Pinpoint the cell where the given text exists, returning its (x, y) midpoint coordinate. 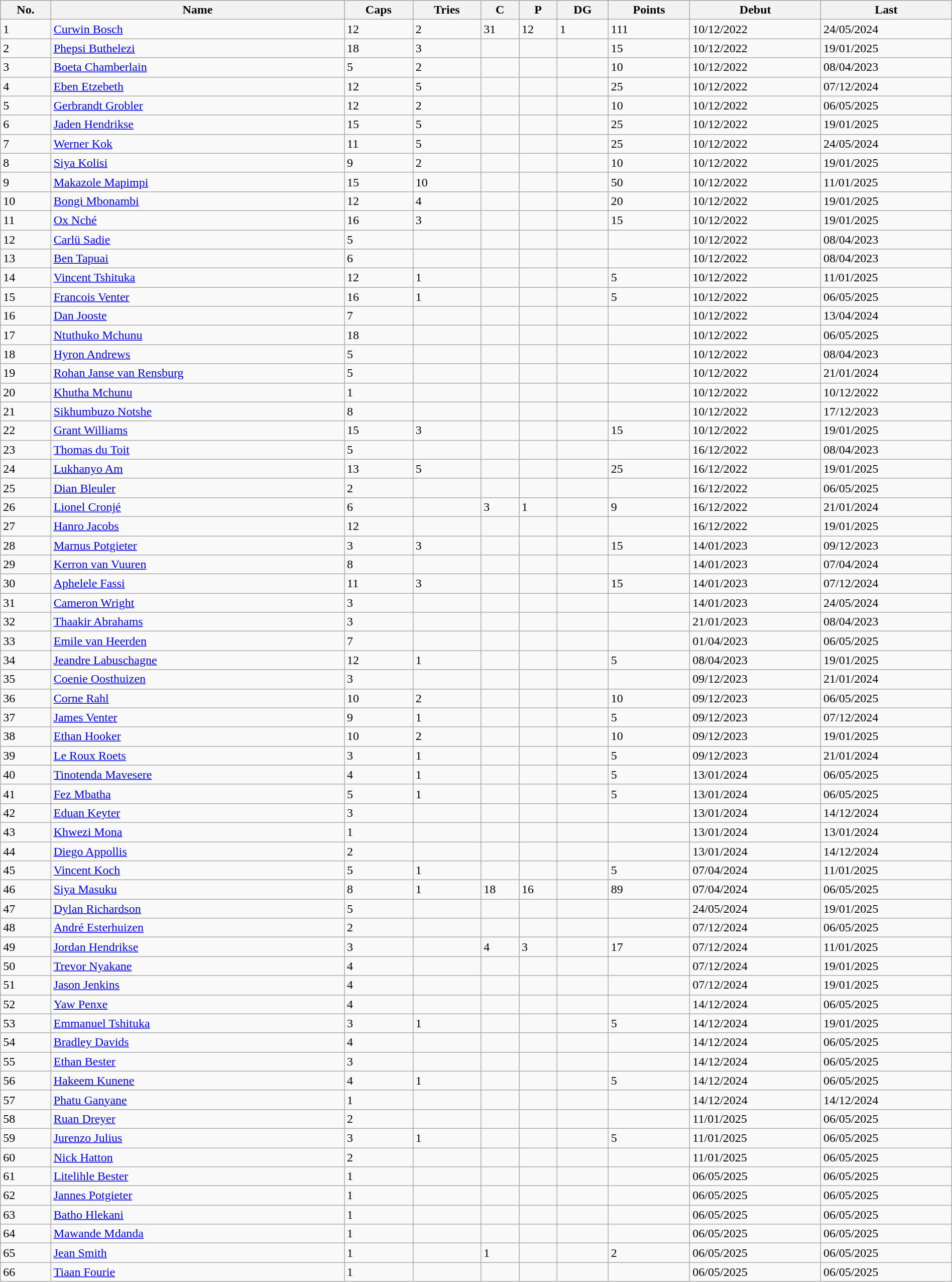
Vincent Koch (197, 871)
C (500, 10)
Trevor Nyakane (197, 966)
Hanro Jacobs (197, 526)
Last (886, 10)
Le Roux Roets (197, 756)
13/04/2024 (886, 316)
Sikhumbuzo Notshe (197, 411)
23 (26, 450)
Ruan Dreyer (197, 1119)
60 (26, 1157)
36 (26, 698)
Francois Venter (197, 297)
Lionel Cronjé (197, 507)
Phatu Ganyane (197, 1100)
48 (26, 928)
Eduan Keyter (197, 813)
Boeta Chamberlain (197, 67)
No. (26, 10)
Jeandre Labuschagne (197, 660)
Bradley Davids (197, 1042)
45 (26, 871)
32 (26, 622)
58 (26, 1119)
James Venter (197, 717)
Points (649, 10)
Ntuthuko Mchunu (197, 335)
49 (26, 947)
61 (26, 1177)
Siya Masuku (197, 890)
43 (26, 832)
17/12/2023 (886, 411)
Nick Hatton (197, 1157)
Hyron Andrews (197, 354)
Grant Williams (197, 431)
Jason Jenkins (197, 985)
DG (582, 10)
Vincent Tshituka (197, 278)
P (538, 10)
Yaw Penxe (197, 1004)
Siya Kolisi (197, 163)
35 (26, 679)
Ethan Hooker (197, 736)
51 (26, 985)
26 (26, 507)
28 (26, 545)
Coenie Oosthuizen (197, 679)
14 (26, 278)
46 (26, 890)
Lukhanyo Am (197, 469)
Jean Smith (197, 1253)
Thaakir Abrahams (197, 622)
21 (26, 411)
29 (26, 565)
Caps (379, 10)
Hakeem Kunene (197, 1081)
56 (26, 1081)
Batho Hlekani (197, 1215)
Mawande Mdanda (197, 1234)
01/04/2023 (755, 641)
21/01/2023 (755, 622)
Fez Mbatha (197, 794)
Ox Nché (197, 220)
40 (26, 775)
55 (26, 1061)
53 (26, 1023)
42 (26, 813)
54 (26, 1042)
19 (26, 373)
Dylan Richardson (197, 909)
111 (649, 29)
Jurenzo Julius (197, 1138)
22 (26, 431)
Makazole Mapimpi (197, 182)
Thomas du Toit (197, 450)
Jordan Hendrikse (197, 947)
44 (26, 851)
27 (26, 526)
30 (26, 584)
47 (26, 909)
Eben Etzebeth (197, 86)
Jannes Potgieter (197, 1196)
Debut (755, 10)
64 (26, 1234)
Kerron van Vuuren (197, 565)
André Esterhuizen (197, 928)
66 (26, 1272)
Phepsi Buthelezi (197, 48)
41 (26, 794)
Corne Rahl (197, 698)
34 (26, 660)
Ethan Bester (197, 1061)
Name (197, 10)
62 (26, 1196)
Gerbrandt Grobler (197, 105)
Werner Kok (197, 144)
Ben Tapuai (197, 259)
Dian Bleuler (197, 488)
Aphelele Fassi (197, 584)
Tiaan Fourie (197, 1272)
Curwin Bosch (197, 29)
65 (26, 1253)
37 (26, 717)
59 (26, 1138)
52 (26, 1004)
Dan Jooste (197, 316)
Jaden Hendrikse (197, 125)
Bongi Mbonambi (197, 201)
39 (26, 756)
Tries (447, 10)
Marnus Potgieter (197, 545)
Diego Appollis (197, 851)
Khutha Mchunu (197, 392)
57 (26, 1100)
38 (26, 736)
Carlü Sadie (197, 240)
33 (26, 641)
Rohan Janse van Rensburg (197, 373)
Litelihle Bester (197, 1177)
24 (26, 469)
Khwezi Mona (197, 832)
Tinotenda Mavesere (197, 775)
Emmanuel Tshituka (197, 1023)
Emile van Heerden (197, 641)
Cameron Wright (197, 603)
63 (26, 1215)
89 (649, 890)
